Determine the [X, Y] coordinate at the center of the cell enclosing the given text.  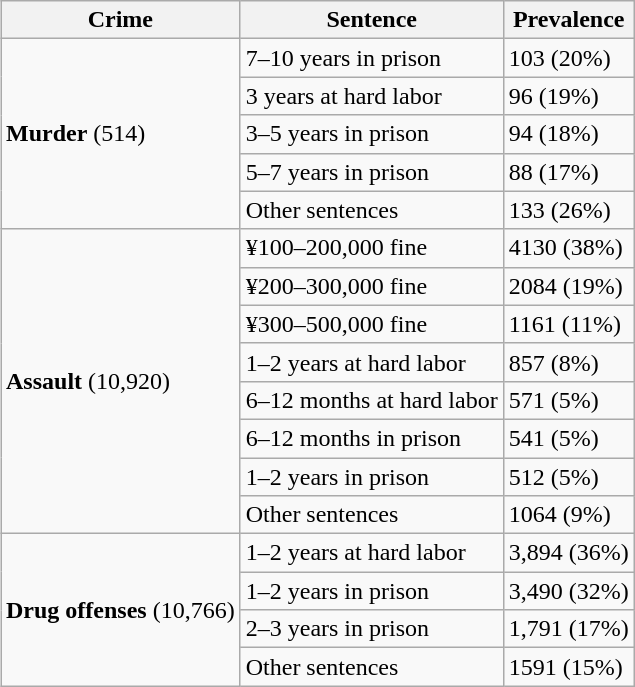
1064 (9%) [568, 515]
94 (18%) [568, 134]
Assault (10,920) [120, 381]
1591 (15%) [568, 667]
857 (8%) [568, 362]
88 (17%) [568, 172]
3–5 years in prison [372, 134]
541 (5%) [568, 438]
512 (5%) [568, 477]
133 (26%) [568, 210]
Drug offenses (10,766) [120, 610]
Prevalence [568, 20]
3,490 (32%) [568, 591]
3,894 (36%) [568, 553]
6–12 months in prison [372, 438]
1161 (11%) [568, 324]
¥100–200,000 fine [372, 248]
2–3 years in prison [372, 629]
7–10 years in prison [372, 58]
¥200–300,000 fine [372, 286]
571 (5%) [568, 400]
5–7 years in prison [372, 172]
96 (19%) [568, 96]
4130 (38%) [568, 248]
Crime [120, 20]
Murder (514) [120, 134]
¥300–500,000 fine [372, 324]
1,791 (17%) [568, 629]
2084 (19%) [568, 286]
6–12 months at hard labor [372, 400]
3 years at hard labor [372, 96]
103 (20%) [568, 58]
Sentence [372, 20]
